Pinpoint the cell where the given text exists, returning its (X, Y) midpoint coordinate. 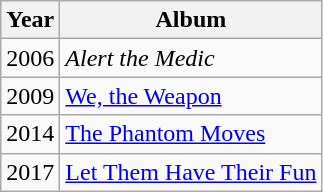
The Phantom Moves (191, 134)
2017 (30, 172)
2009 (30, 96)
Let Them Have Their Fun (191, 172)
We, the Weapon (191, 96)
Alert the Medic (191, 58)
2014 (30, 134)
Year (30, 20)
Album (191, 20)
2006 (30, 58)
